Pinpoint the cell where the given text exists, returning its (x, y) midpoint coordinate. 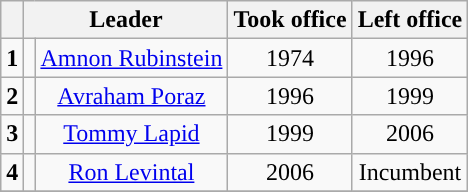
4 (12, 172)
Avraham Poraz (132, 96)
Amnon Rubinstein (132, 58)
Incumbent (410, 172)
1974 (290, 58)
3 (12, 134)
2 (12, 96)
Left office (410, 20)
Leader (126, 20)
Ron Levintal (132, 172)
1 (12, 58)
Took office (290, 20)
Tommy Lapid (132, 134)
